Find where the given text appears and provide that cell's center as [X, Y] coordinate. 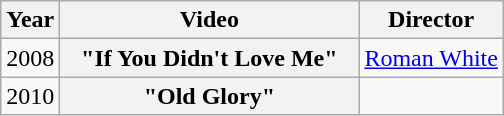
Video [210, 20]
Roman White [432, 58]
2010 [30, 96]
Director [432, 20]
Year [30, 20]
"Old Glory" [210, 96]
2008 [30, 58]
"If You Didn't Love Me" [210, 58]
